Locate the cell with the specified text and output its [X, Y] center coordinate. 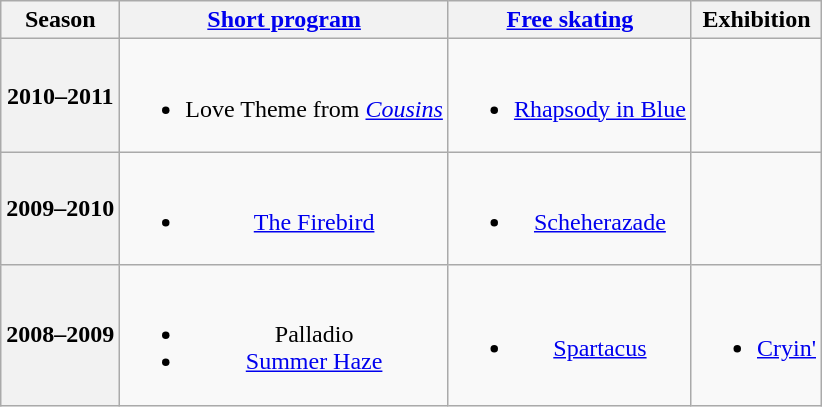
The Firebird [284, 208]
2010–2011 [60, 96]
Palladio Summer Haze [284, 335]
Spartacus [570, 335]
Free skating [570, 20]
Scheherazade [570, 208]
Short program [284, 20]
Exhibition [756, 20]
Cryin' [756, 335]
Rhapsody in Blue [570, 96]
2008–2009 [60, 335]
Love Theme from Cousins [284, 96]
2009–2010 [60, 208]
Season [60, 20]
